Provide the (X, Y) coordinate of the cell's center where the given text is located.  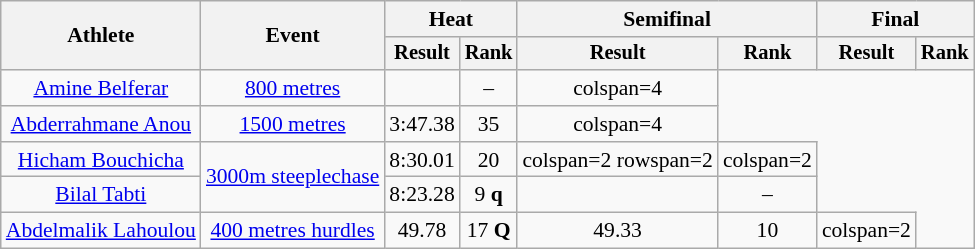
Abderrahmane Anou (101, 124)
Bilal Tabti (101, 195)
colspan=2 rowspan=2 (618, 160)
49.33 (618, 231)
8:23.28 (422, 195)
49.78 (422, 231)
Event (292, 36)
17 Q (489, 231)
35 (489, 124)
9 q (489, 195)
Hicham Bouchicha (101, 160)
20 (489, 160)
400 metres hurdles (292, 231)
8:30.01 (422, 160)
3:47.38 (422, 124)
Final (896, 19)
3000m steeplechase (292, 178)
Athlete (101, 36)
800 metres (292, 88)
Heat (450, 19)
1500 metres (292, 124)
10 (768, 231)
Amine Belferar (101, 88)
Semifinal (667, 19)
Abdelmalik Lahoulou (101, 231)
